Find where the given text appears and provide that cell's center as [x, y] coordinate. 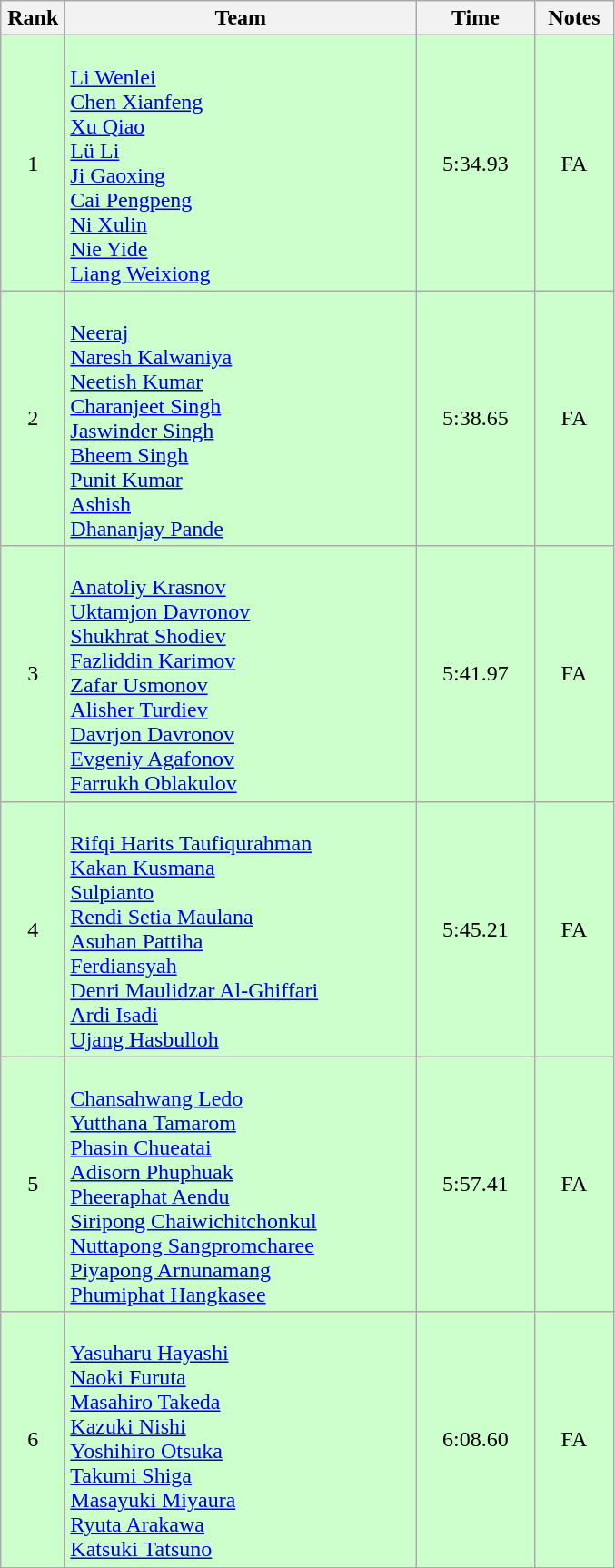
5 [33, 1185]
Yasuharu HayashiNaoki FurutaMasahiro TakedaKazuki NishiYoshihiro OtsukaTakumi ShigaMasayuki MiyauraRyuta ArakawaKatsuki Tatsuno [241, 1439]
NeerajNaresh KalwaniyaNeetish KumarCharanjeet SinghJaswinder SinghBheem SinghPunit KumarAshishDhananjay Pande [241, 418]
Rifqi Harits TaufiqurahmanKakan KusmanaSulpiantoRendi Setia MaulanaAsuhan PattihaFerdiansyahDenri Maulidzar Al-GhiffariArdi IsadiUjang Hasbulloh [241, 928]
6:08.60 [476, 1439]
5:57.41 [476, 1185]
5:41.97 [476, 674]
3 [33, 674]
Li WenleiChen XianfengXu QiaoLü LiJi GaoxingCai PengpengNi XulinNie YideLiang Weixiong [241, 164]
Rank [33, 18]
Notes [574, 18]
5:38.65 [476, 418]
1 [33, 164]
5:45.21 [476, 928]
2 [33, 418]
6 [33, 1439]
Time [476, 18]
Anatoliy KrasnovUktamjon DavronovShukhrat ShodievFazliddin KarimovZafar UsmonovAlisher TurdievDavrjon DavronovEvgeniy AgafonovFarrukh Oblakulov [241, 674]
5:34.93 [476, 164]
4 [33, 928]
Team [241, 18]
